Extract the (x, y) coordinate from the center of the cell holding the provided text.  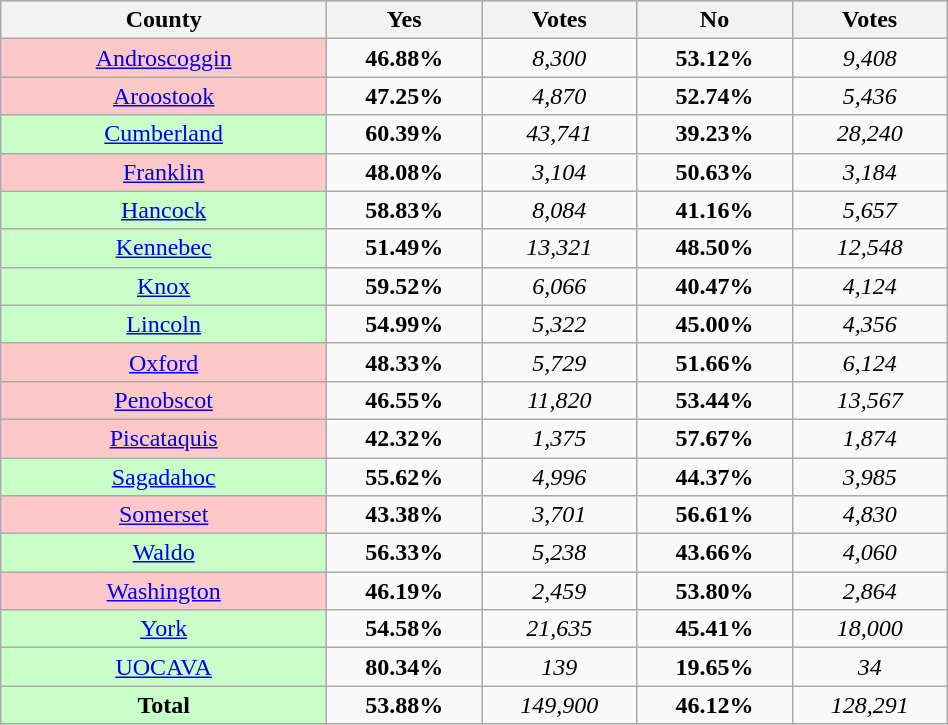
UOCAVA (164, 667)
6,124 (870, 362)
4,830 (870, 515)
1,874 (870, 438)
44.37% (714, 477)
46.55% (404, 400)
48.33% (404, 362)
58.83% (404, 210)
55.62% (404, 477)
56.33% (404, 553)
80.34% (404, 667)
5,657 (870, 210)
9,408 (870, 58)
34 (870, 667)
3,701 (560, 515)
2,459 (560, 591)
Somerset (164, 515)
3,104 (560, 172)
6,066 (560, 286)
53.12% (714, 58)
Yes (404, 20)
53.80% (714, 591)
4,060 (870, 553)
43.66% (714, 553)
39.23% (714, 134)
19.65% (714, 667)
128,291 (870, 705)
1,375 (560, 438)
47.25% (404, 96)
Lincoln (164, 324)
40.47% (714, 286)
51.49% (404, 248)
Franklin (164, 172)
4,996 (560, 477)
45.00% (714, 324)
53.88% (404, 705)
York (164, 629)
5,729 (560, 362)
139 (560, 667)
46.12% (714, 705)
2,864 (870, 591)
42.32% (404, 438)
53.44% (714, 400)
18,000 (870, 629)
50.63% (714, 172)
Oxford (164, 362)
59.52% (404, 286)
3,985 (870, 477)
Knox (164, 286)
Penobscot (164, 400)
3,184 (870, 172)
4,356 (870, 324)
43.38% (404, 515)
11,820 (560, 400)
Kennebec (164, 248)
54.58% (404, 629)
13,321 (560, 248)
45.41% (714, 629)
8,300 (560, 58)
48.08% (404, 172)
28,240 (870, 134)
4,870 (560, 96)
48.50% (714, 248)
8,084 (560, 210)
Piscataquis (164, 438)
21,635 (560, 629)
Washington (164, 591)
Hancock (164, 210)
56.61% (714, 515)
46.19% (404, 591)
12,548 (870, 248)
43,741 (560, 134)
5,322 (560, 324)
13,567 (870, 400)
52.74% (714, 96)
149,900 (560, 705)
54.99% (404, 324)
Aroostook (164, 96)
5,238 (560, 553)
No (714, 20)
Cumberland (164, 134)
60.39% (404, 134)
Waldo (164, 553)
Total (164, 705)
41.16% (714, 210)
4,124 (870, 286)
46.88% (404, 58)
Androscoggin (164, 58)
County (164, 20)
51.66% (714, 362)
5,436 (870, 96)
Sagadahoc (164, 477)
57.67% (714, 438)
